Extract the [X, Y] coordinate from the center of the cell holding the provided text.  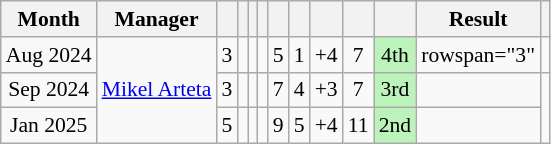
4th [396, 55]
2nd [396, 126]
Sep 2024 [49, 90]
Jan 2025 [49, 126]
Manager [157, 19]
Month [49, 19]
Result [478, 19]
Mikel Arteta [157, 90]
1 [300, 55]
9 [278, 126]
11 [358, 126]
4 [300, 90]
Aug 2024 [49, 55]
rowspan="3" [478, 55]
+3 [326, 90]
3rd [396, 90]
